From the cell containing the given text, extract its center point as [X, Y] coordinate. 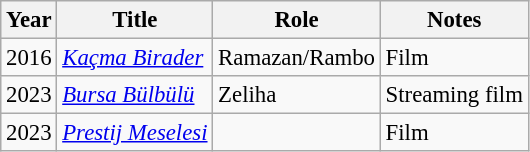
Streaming film [454, 95]
Title [135, 20]
Ramazan/Rambo [296, 58]
Zeliha [296, 95]
Year [29, 20]
2016 [29, 58]
Kaçma Birader [135, 58]
Notes [454, 20]
Role [296, 20]
Bursa Bülbülü [135, 95]
Prestij Meselesi [135, 133]
